Locate the cell with the specified text and output its (X, Y) center coordinate. 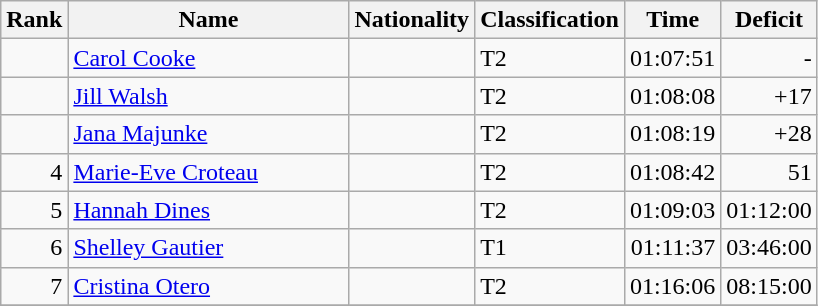
6 (34, 248)
- (769, 58)
Hannah Dines (208, 210)
01:16:06 (672, 286)
Cristina Otero (208, 286)
+28 (769, 134)
T1 (550, 248)
01:11:37 (672, 248)
5 (34, 210)
01:08:08 (672, 96)
01:09:03 (672, 210)
Time (672, 20)
08:15:00 (769, 286)
01:07:51 (672, 58)
Carol Cooke (208, 58)
03:46:00 (769, 248)
Deficit (769, 20)
Name (208, 20)
Classification (550, 20)
Jana Majunke (208, 134)
Rank (34, 20)
01:08:19 (672, 134)
01:08:42 (672, 172)
Marie-Eve Croteau (208, 172)
01:12:00 (769, 210)
+17 (769, 96)
Jill Walsh (208, 96)
7 (34, 286)
Nationality (412, 20)
4 (34, 172)
51 (769, 172)
Shelley Gautier (208, 248)
